Output the [x, y] coordinate of the center of the cell containing the given text.  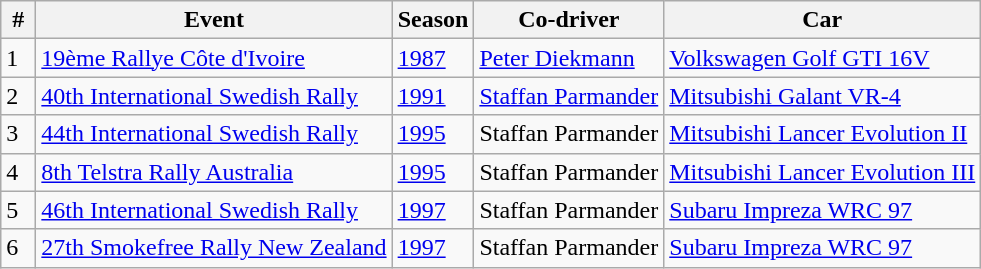
1991 [433, 96]
# [18, 20]
44th International Swedish Rally [214, 134]
19ème Rallye Côte d'Ivoire [214, 58]
1 [18, 58]
40th International Swedish Rally [214, 96]
1987 [433, 58]
Mitsubishi Lancer Evolution III [822, 172]
Mitsubishi Galant VR-4 [822, 96]
5 [18, 210]
Volkswagen Golf GTI 16V [822, 58]
Mitsubishi Lancer Evolution II [822, 134]
Co-driver [569, 20]
27th Smokefree Rally New Zealand [214, 248]
6 [18, 248]
Event [214, 20]
Peter Diekmann [569, 58]
46th International Swedish Rally [214, 210]
2 [18, 96]
3 [18, 134]
4 [18, 172]
Car [822, 20]
8th Telstra Rally Australia [214, 172]
Season [433, 20]
